Output the [x, y] coordinate of the center of the cell containing the given text.  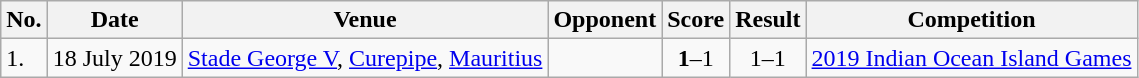
Competition [972, 20]
18 July 2019 [114, 58]
Venue [365, 20]
1. [24, 58]
Opponent [605, 20]
Result [768, 20]
Score [696, 20]
Date [114, 20]
Stade George V, Curepipe, Mauritius [365, 58]
2019 Indian Ocean Island Games [972, 58]
No. [24, 20]
